From the cell containing the given text, extract its center point as [X, Y] coordinate. 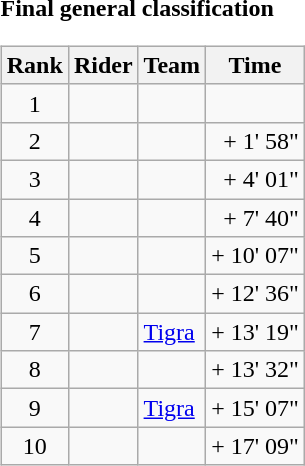
+ 7' 40" [256, 217]
+ 13' 32" [256, 370]
8 [34, 370]
+ 4' 01" [256, 179]
+ 17' 09" [256, 446]
+ 1' 58" [256, 141]
5 [34, 256]
4 [34, 217]
7 [34, 332]
2 [34, 141]
3 [34, 179]
+ 12' 36" [256, 294]
Time [256, 65]
Rider [103, 65]
10 [34, 446]
9 [34, 408]
+ 13' 19" [256, 332]
6 [34, 294]
+ 15' 07" [256, 408]
Rank [34, 65]
1 [34, 103]
Team [172, 65]
+ 10' 07" [256, 256]
